Output the [x, y] coordinate of the center of the cell containing the given text.  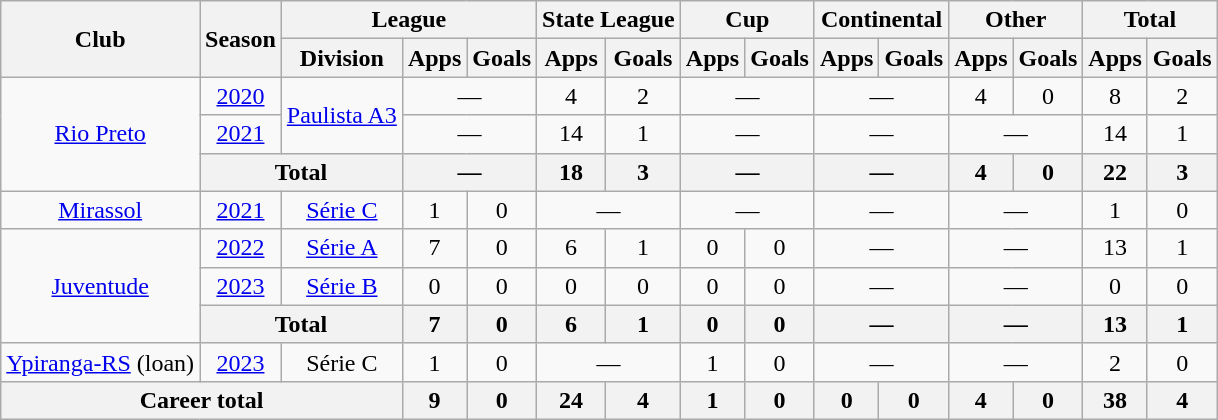
2020 [241, 96]
38 [1115, 400]
Cup [747, 20]
League [408, 20]
24 [572, 400]
State League [609, 20]
Division [342, 58]
2022 [241, 248]
Club [100, 39]
22 [1115, 172]
9 [434, 400]
Série B [342, 286]
Mirassol [100, 210]
Season [241, 39]
Other [1016, 20]
18 [572, 172]
Rio Preto [100, 134]
Paulista A3 [342, 115]
Ypiranga-RS (loan) [100, 362]
Juventude [100, 286]
Career total [202, 400]
Série A [342, 248]
8 [1115, 96]
Continental [881, 20]
